Identify which cell holds the provided text, then report its (x, y) central coordinate. 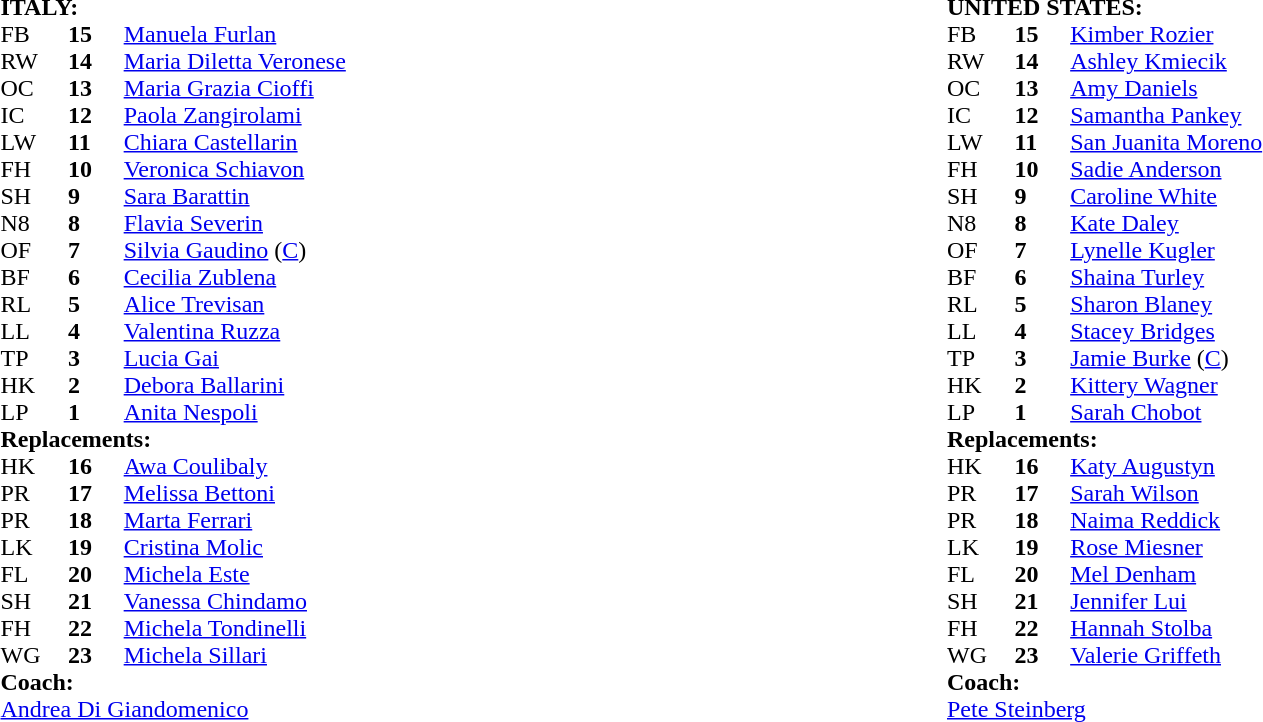
Marta Ferrari (328, 520)
Maria Diletta Veronese (328, 62)
Michela Este (328, 574)
Awa Coulibaly (328, 466)
Cecilia Zublena (328, 278)
Coach: (470, 682)
Debora Ballarini (328, 386)
Chiara Castellarin (328, 142)
Veronica Schiavon (328, 170)
Lucia Gai (328, 358)
Valentina Ruzza (328, 332)
Silvia Gaudino (C) (328, 250)
Manuela Furlan (328, 34)
Melissa Bettoni (328, 494)
Cristina Molic (328, 548)
Flavia Severin (328, 224)
Vanessa Chindamo (328, 602)
Paola Zangirolami (328, 116)
Replacements: (470, 440)
Michela Tondinelli (328, 628)
Michela Sillari (328, 656)
Sara Barattin (328, 196)
Anita Nespoli (328, 412)
Alice Trevisan (328, 304)
Maria Grazia Cioffi (328, 88)
